Find where the given text appears and provide that cell's center as [X, Y] coordinate. 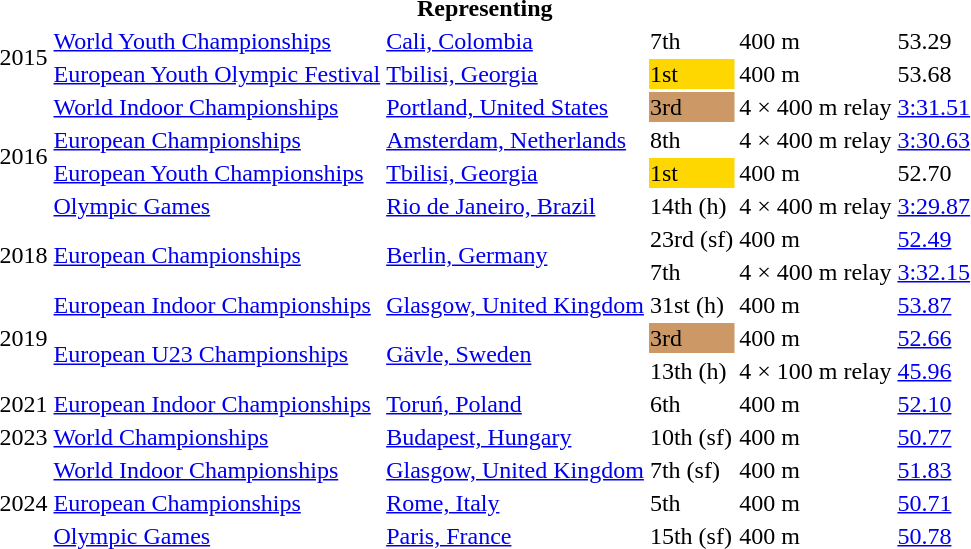
Amsterdam, Netherlands [516, 140]
8th [691, 140]
Berlin, Germany [516, 256]
European U23 Championships [217, 354]
4 × 100 m relay [816, 371]
European Youth Championships [217, 173]
7th (sf) [691, 470]
5th [691, 503]
Toruń, Poland [516, 404]
13th (h) [691, 371]
World Youth Championships [217, 41]
Cali, Colombia [516, 41]
23rd (sf) [691, 239]
World Championships [217, 437]
Portland, United States [516, 107]
Olympic Games [217, 206]
6th [691, 404]
Budapest, Hungary [516, 437]
10th (sf) [691, 437]
European Youth Olympic Festival [217, 74]
31st (h) [691, 305]
Rome, Italy [516, 503]
Gävle, Sweden [516, 354]
14th (h) [691, 206]
Rio de Janeiro, Brazil [516, 206]
